Pinpoint the cell where the given text exists, returning its [X, Y] midpoint coordinate. 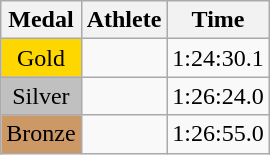
1:24:30.1 [218, 58]
Time [218, 20]
Gold [41, 58]
Bronze [41, 134]
Athlete [124, 20]
1:26:55.0 [218, 134]
Silver [41, 96]
Medal [41, 20]
1:26:24.0 [218, 96]
